Output the (X, Y) coordinate of the center of the cell containing the given text.  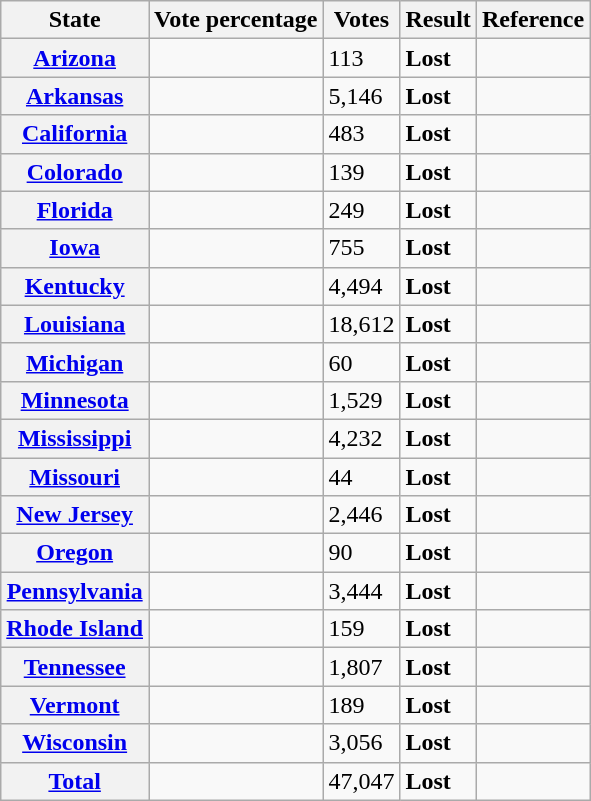
4,494 (362, 286)
2,446 (362, 515)
Minnesota (75, 400)
Oregon (75, 553)
3,444 (362, 591)
Reference (532, 20)
4,232 (362, 438)
3,056 (362, 743)
139 (362, 172)
Louisiana (75, 324)
18,612 (362, 324)
483 (362, 134)
Missouri (75, 477)
60 (362, 362)
Mississippi (75, 438)
Total (75, 781)
Florida (75, 210)
Arizona (75, 58)
113 (362, 58)
Colorado (75, 172)
189 (362, 705)
47,047 (362, 781)
90 (362, 553)
Wisconsin (75, 743)
1,529 (362, 400)
Result (438, 20)
California (75, 134)
44 (362, 477)
New Jersey (75, 515)
Vermont (75, 705)
Votes (362, 20)
159 (362, 629)
Michigan (75, 362)
Arkansas (75, 96)
1,807 (362, 667)
State (75, 20)
Rhode Island (75, 629)
Tennessee (75, 667)
249 (362, 210)
5,146 (362, 96)
Kentucky (75, 286)
Iowa (75, 248)
755 (362, 248)
Pennsylvania (75, 591)
Vote percentage (236, 20)
